Return the (x, y) coordinate for the center point of the cell that contains the specified text.  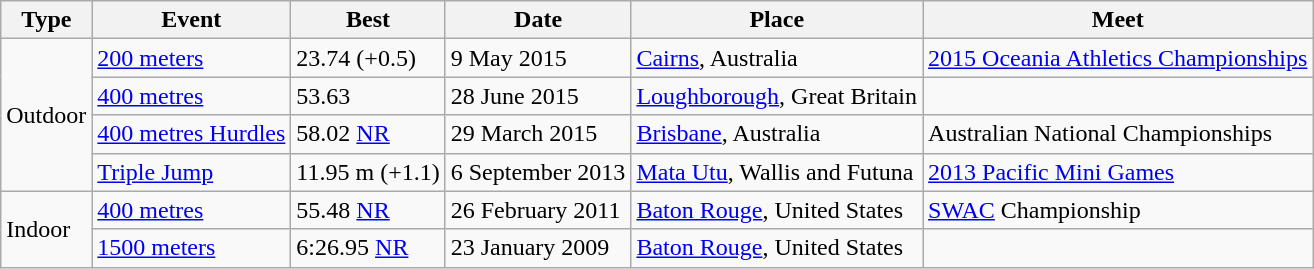
400 metres Hurdles (192, 134)
6 September 2013 (538, 172)
Place (777, 20)
9 May 2015 (538, 58)
29 March 2015 (538, 134)
Brisbane, Australia (777, 134)
Meet (1118, 20)
Date (538, 20)
23 January 2009 (538, 248)
28 June 2015 (538, 96)
6:26.95 NR (368, 248)
2015 Oceania Athletics Championships (1118, 58)
23.74 (+0.5) (368, 58)
53.63 (368, 96)
Indoor (46, 229)
2013 Pacific Mini Games (1118, 172)
Best (368, 20)
200 meters (192, 58)
Mata Utu, Wallis and Futuna (777, 172)
Cairns, Australia (777, 58)
Type (46, 20)
Event (192, 20)
Triple Jump (192, 172)
26 February 2011 (538, 210)
1500 meters (192, 248)
SWAC Championship (1118, 210)
55.48 NR (368, 210)
Loughborough, Great Britain (777, 96)
11.95 m (+1.1) (368, 172)
58.02 NR (368, 134)
Outdoor (46, 115)
Australian National Championships (1118, 134)
